Output the (X, Y) coordinate of the center of the cell containing the given text.  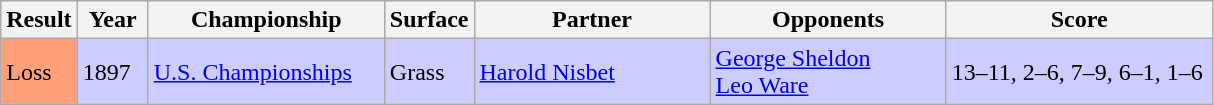
Score (1079, 20)
Championship (266, 20)
Loss (39, 72)
U.S. Championships (266, 72)
George Sheldon Leo Ware (828, 72)
13–11, 2–6, 7–9, 6–1, 1–6 (1079, 72)
Year (112, 20)
Harold Nisbet (592, 72)
1897 (112, 72)
Surface (429, 20)
Partner (592, 20)
Opponents (828, 20)
Result (39, 20)
Grass (429, 72)
